Find where the given text appears and provide that cell's center as [x, y] coordinate. 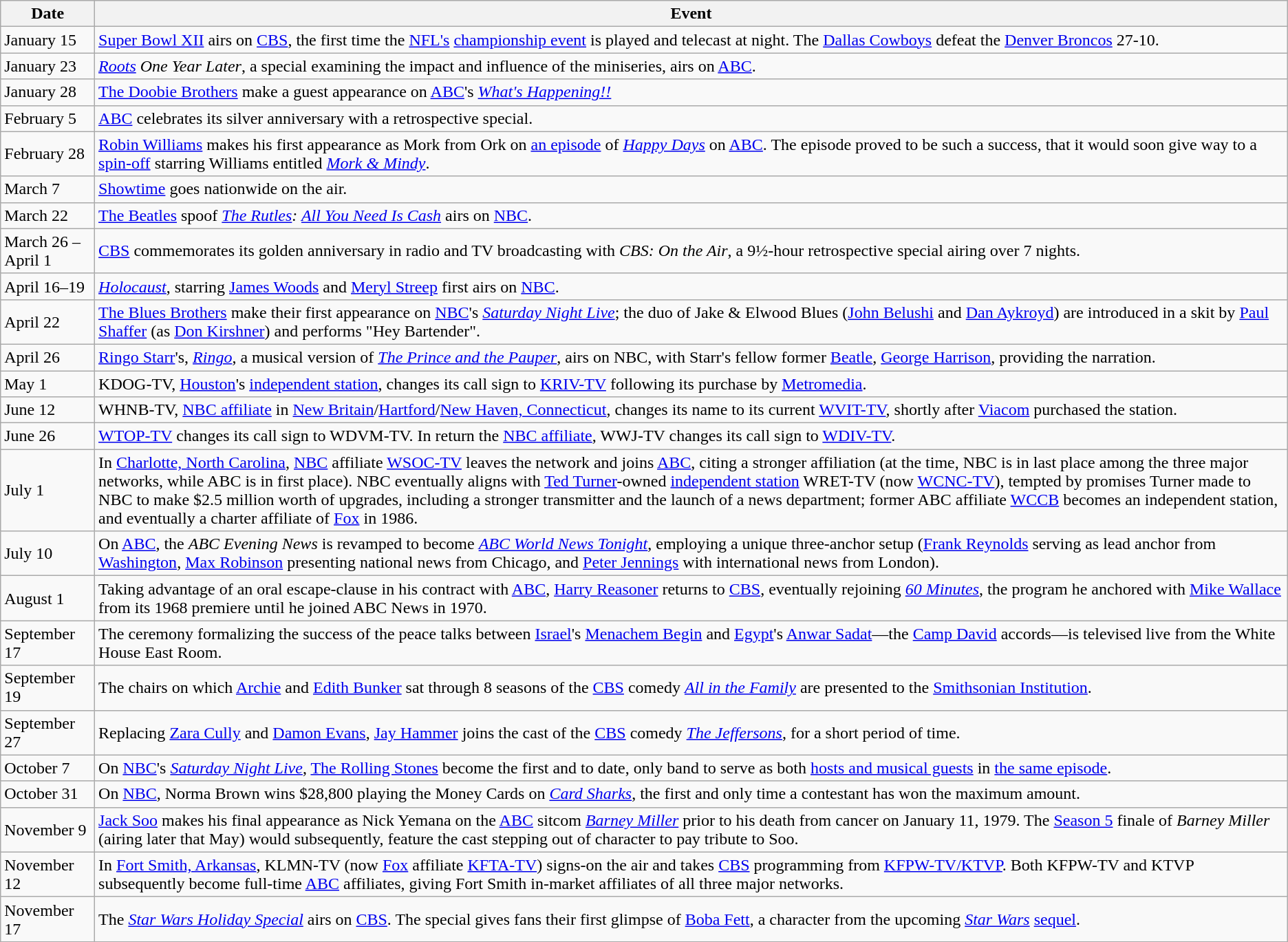
October 7 [48, 768]
April 26 [48, 357]
September 19 [48, 688]
WTOP-TV changes its call sign to WDVM-TV. In return the NBC affiliate, WWJ-TV changes its call sign to WDIV-TV. [691, 436]
June 12 [48, 410]
Roots One Year Later, a special examining the impact and influence of the miniseries, airs on ABC. [691, 66]
April 22 [48, 322]
Replacing Zara Cully and Damon Evans, Jay Hammer joins the cast of the CBS comedy The Jeffersons, for a short period of time. [691, 732]
The chairs on which Archie and Edith Bunker sat through 8 seasons of the CBS comedy All in the Family are presented to the Smithsonian Institution. [691, 688]
January 15 [48, 40]
April 16–19 [48, 286]
July 10 [48, 553]
CBS commemorates its golden anniversary in radio and TV broadcasting with CBS: On the Air, a 9½-hour retrospective special airing over 7 nights. [691, 250]
May 1 [48, 383]
The Doobie Brothers make a guest appearance on ABC's What's Happening!! [691, 92]
January 23 [48, 66]
October 31 [48, 794]
Event [691, 14]
The Star Wars Holiday Special airs on CBS. The special gives fans their first glimpse of Boba Fett, a character from the upcoming Star Wars sequel. [691, 919]
November 12 [48, 874]
KDOG-TV, Houston's independent station, changes its call sign to KRIV-TV following its purchase by Metromedia. [691, 383]
The Beatles spoof The Rutles: All You Need Is Cash airs on NBC. [691, 215]
September 27 [48, 732]
February 28 [48, 154]
September 17 [48, 643]
July 1 [48, 490]
March 26 – April 1 [48, 250]
November 9 [48, 830]
ABC celebrates its silver anniversary with a retrospective special. [691, 118]
November 17 [48, 919]
August 1 [48, 599]
February 5 [48, 118]
March 7 [48, 189]
June 26 [48, 436]
Holocaust, starring James Woods and Meryl Streep first airs on NBC. [691, 286]
Showtime goes nationwide on the air. [691, 189]
January 28 [48, 92]
On NBC, Norma Brown wins $28,800 playing the Money Cards on Card Sharks, the first and only time a contestant has won the maximum amount. [691, 794]
Date [48, 14]
March 22 [48, 215]
